Search for the cell housing the specified text and yield its (x, y) center coordinate. 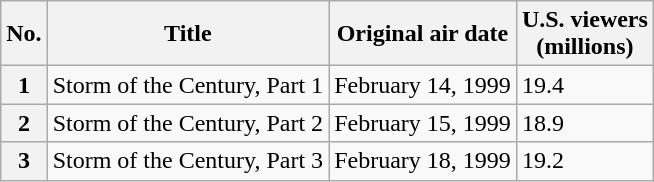
Title (188, 34)
2 (24, 123)
No. (24, 34)
19.4 (584, 85)
February 15, 1999 (423, 123)
Storm of the Century, Part 1 (188, 85)
18.9 (584, 123)
Original air date (423, 34)
February 18, 1999 (423, 161)
1 (24, 85)
3 (24, 161)
U.S. viewers(millions) (584, 34)
Storm of the Century, Part 3 (188, 161)
19.2 (584, 161)
February 14, 1999 (423, 85)
Storm of the Century, Part 2 (188, 123)
